Provide the (x, y) coordinate of the cell's center where the given text is located.  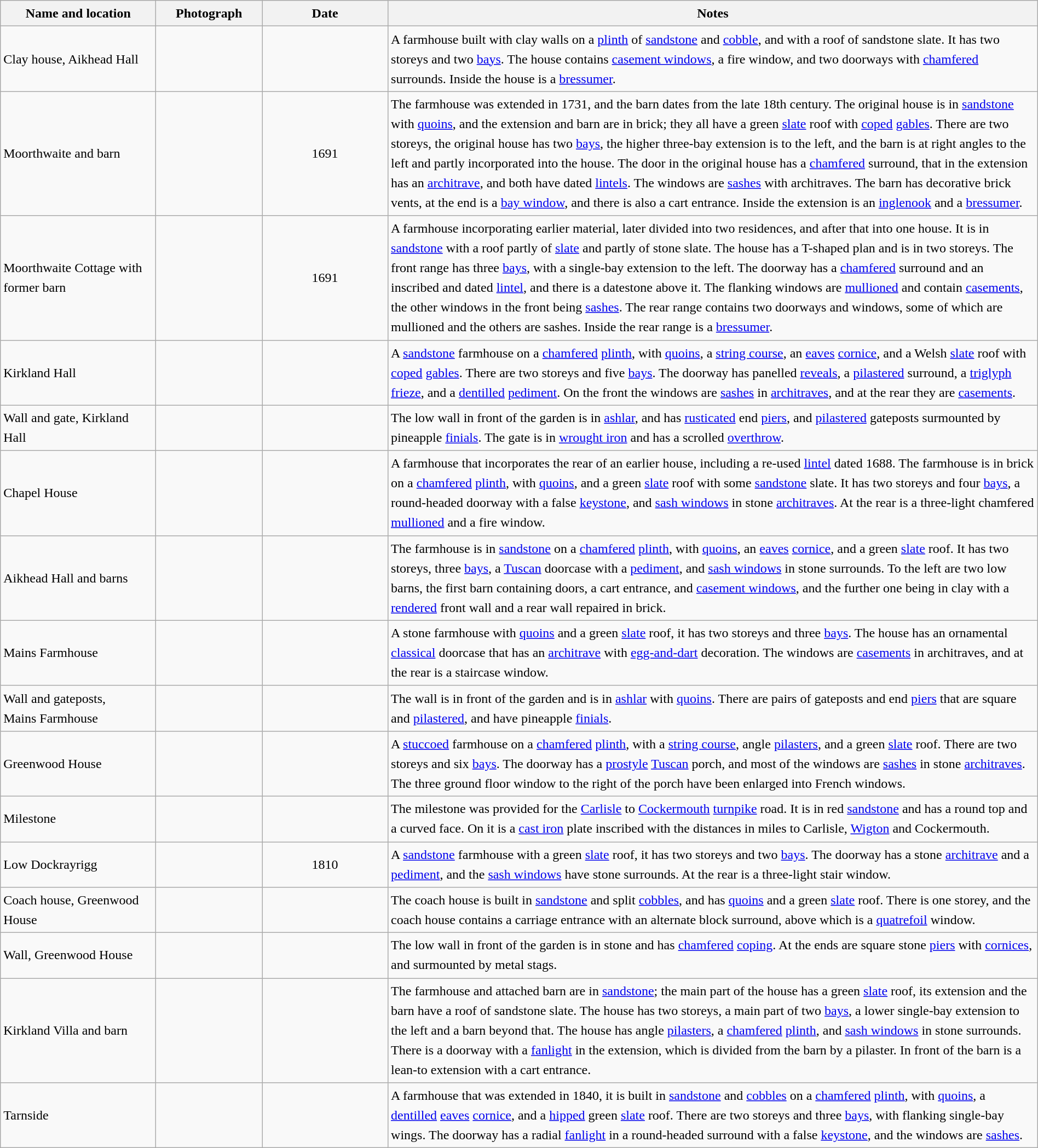
Wall and gate, Kirkland Hall (78, 428)
Wall, Greenwood House (78, 956)
Mains Farmhouse (78, 653)
Moorthwaite and barn (78, 153)
Aikhead Hall and barns (78, 578)
Low Dockrayrigg (78, 865)
Wall and gateposts,Mains Farmhouse (78, 708)
Clay house, Aikhead Hall (78, 59)
Moorthwaite Cottage with former barn (78, 278)
Kirkland Hall (78, 372)
Notes (713, 13)
Kirkland Villa and barn (78, 1030)
Milestone (78, 819)
Name and location (78, 13)
1810 (325, 865)
Date (325, 13)
Chapel House (78, 493)
Photograph (209, 13)
Tarnside (78, 1116)
Greenwood House (78, 763)
Coach house, Greenwood House (78, 910)
